Pinpoint the cell where the given text exists, returning its [x, y] midpoint coordinate. 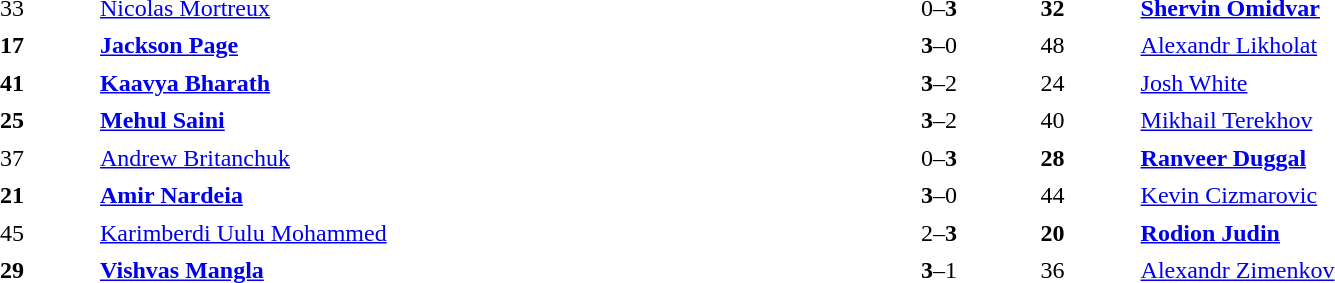
Mehul Saini [469, 121]
Amir Nardeia [469, 195]
Kaavya Bharath [469, 83]
0–3 [938, 158]
24 [1086, 83]
20 [1086, 233]
44 [1086, 195]
28 [1086, 158]
Jackson Page [469, 45]
40 [1086, 121]
Karimberdi Uulu Mohammed [469, 233]
2–3 [938, 233]
Andrew Britanchuk [469, 158]
48 [1086, 45]
